Output the (x, y) coordinate of the center of the cell containing the given text.  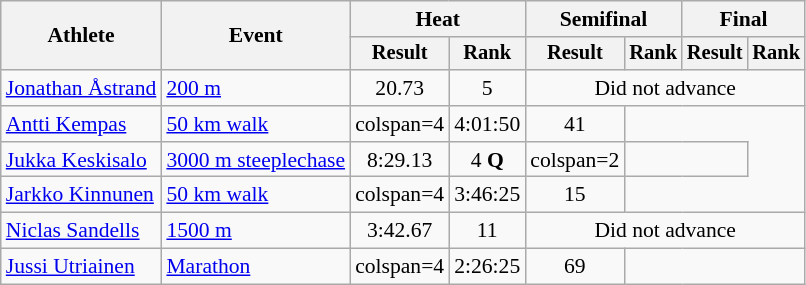
4:01:50 (487, 124)
3000 m steeplechase (256, 160)
Final (744, 19)
colspan=2 (574, 160)
Jonathan Åstrand (82, 88)
Jussi Utriainen (82, 267)
Marathon (256, 267)
3:46:25 (487, 195)
1500 m (256, 231)
200 m (256, 88)
Antti Kempas (82, 124)
15 (574, 195)
Athlete (82, 36)
Jukka Keskisalo (82, 160)
11 (487, 231)
5 (487, 88)
3:42.67 (400, 231)
8:29.13 (400, 160)
Heat (438, 19)
Semifinal (604, 19)
41 (574, 124)
4 Q (487, 160)
Event (256, 36)
2:26:25 (487, 267)
Jarkko Kinnunen (82, 195)
Niclas Sandells (82, 231)
69 (574, 267)
20.73 (400, 88)
